Extract the (x, y) coordinate from the center of the cell holding the provided text.  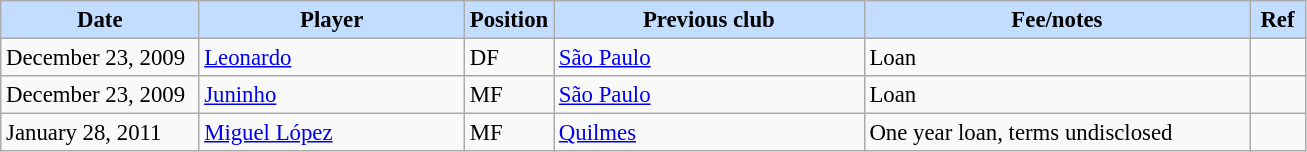
Juninho (332, 95)
Fee/notes (1057, 20)
Player (332, 20)
One year loan, terms undisclosed (1057, 133)
Date (100, 20)
Position (508, 20)
Ref (1278, 20)
Quilmes (710, 133)
January 28, 2011 (100, 133)
DF (508, 58)
Miguel López (332, 133)
Leonardo (332, 58)
Previous club (710, 20)
